Extract the (X, Y) coordinate from the center of the cell holding the provided text.  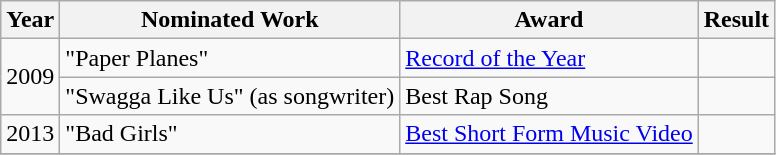
"Swagga Like Us" (as songwriter) (230, 96)
"Paper Planes" (230, 58)
Nominated Work (230, 20)
2013 (30, 134)
2009 (30, 77)
Best Short Form Music Video (550, 134)
Year (30, 20)
Best Rap Song (550, 96)
Award (550, 20)
Result (736, 20)
"Bad Girls" (230, 134)
Record of the Year (550, 58)
